Return the [x, y] coordinate for the center point of the cell that contains the specified text.  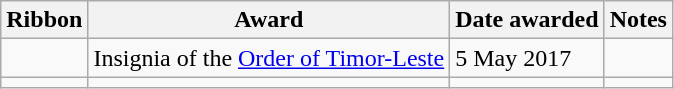
Date awarded [527, 20]
Insignia of the Order of Timor-Leste [269, 58]
Ribbon [44, 20]
Award [269, 20]
5 May 2017 [527, 58]
Notes [638, 20]
